Pinpoint the cell where the given text exists, returning its (X, Y) midpoint coordinate. 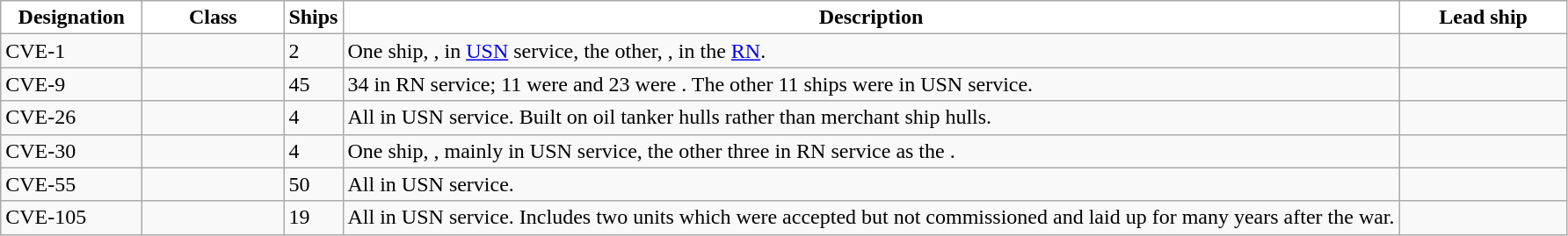
Description (871, 18)
One ship, , in USN service, the other, , in the RN. (871, 51)
CVE-55 (72, 184)
Class (213, 18)
CVE-30 (72, 151)
All in USN service. Includes two units which were accepted but not commissioned and laid up for many years after the war. (871, 218)
All in USN service. (871, 184)
19 (313, 218)
Ships (313, 18)
34 in RN service; 11 were and 23 were . The other 11 ships were in USN service. (871, 84)
All in USN service. Built on oil tanker hulls rather than merchant ship hulls. (871, 118)
CVE-9 (72, 84)
Lead ship (1484, 18)
CVE-26 (72, 118)
CVE-105 (72, 218)
50 (313, 184)
2 (313, 51)
CVE-1 (72, 51)
One ship, , mainly in USN service, the other three in RN service as the . (871, 151)
45 (313, 84)
Designation (72, 18)
